For the text-containing cell, return its midpoint in (x, y) coordinate format. 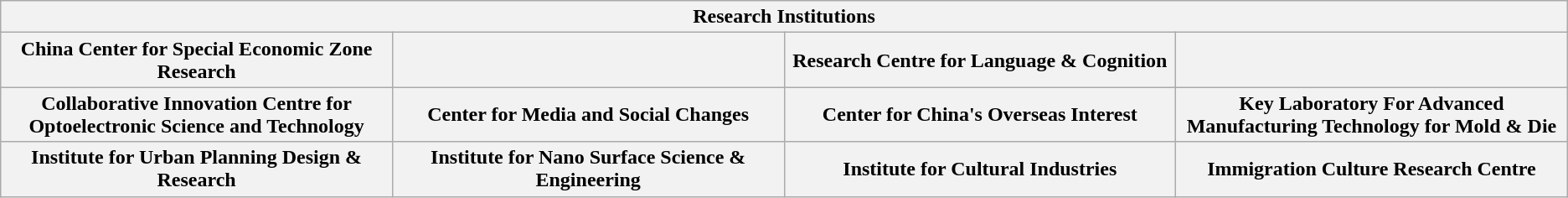
Center for Media and Social Changes (588, 114)
Immigration Culture Research Centre (1372, 169)
Key Laboratory For Advanced Manufacturing Technology for Mold & Die (1372, 114)
Collaborative Innovation Centre for Optoelectronic Science and Technology (197, 114)
Institute for Cultural Industries (980, 169)
Research Centre for Language & Cognition (980, 60)
Research Institutions (784, 17)
China Center for Special Economic Zone Research (197, 60)
Institute for Urban Planning Design & Research (197, 169)
Institute for Nano Surface Science & Engineering (588, 169)
Center for China's Overseas Interest (980, 114)
